Locate the cell with the specified text and output its (x, y) center coordinate. 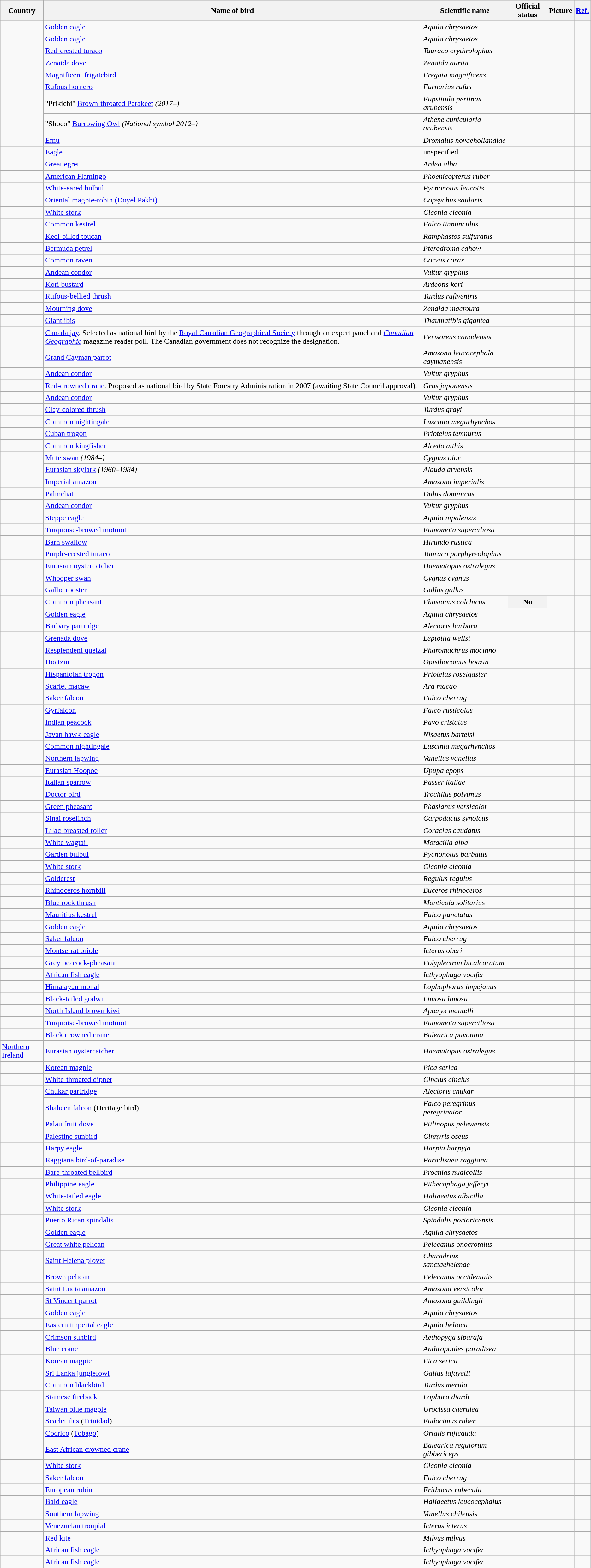
Red-crested turaco (232, 51)
Indian peacock (232, 722)
Phoenicopterus ruber (465, 176)
Eagle (232, 152)
Gallus lafayetii (465, 1373)
Trochilus polytmus (465, 794)
Rufous-bellied thrush (232, 296)
Perisoreus canadensis (465, 337)
Common raven (232, 260)
Whooper swan (232, 578)
Blue crane (232, 1349)
North Island brown kiwi (232, 1011)
Vanellus chilensis (465, 1514)
Raggiana bird-of-paradise (232, 1160)
Limosa limosa (465, 999)
Eastern imperial eagle (232, 1325)
Turdus rufiventris (465, 296)
Turdus merula (465, 1385)
Italian sparrow (232, 782)
Hoatzin (232, 662)
Brown pelican (232, 1277)
Cuban trogon (232, 434)
Javan hawk-eagle (232, 734)
Falco tinnunculus (465, 224)
Ortalis ruficauda (465, 1433)
Aquila nipalensis (465, 518)
Pycnonotus barbatus (465, 854)
Anthropoides paradisea (465, 1349)
Ptilinopus pelewensis (465, 1124)
Icterus oberi (465, 950)
Cinnyris oseus (465, 1136)
Siamese fireback (232, 1397)
Alcedo atthis (465, 446)
Balearica regulorum gibbericeps (465, 1449)
Doctor bird (232, 794)
Priotelus roseigaster (465, 674)
Sri Lanka junglefowl (232, 1373)
Himalayan monal (232, 987)
European robin (232, 1490)
Bermuda petrel (232, 248)
Oriental magpie-robin (Doyel Pakhi) (232, 200)
Northern lapwing (232, 758)
Great white pelican (232, 1244)
Venezuelan troupial (232, 1526)
Zenaida dove (232, 63)
Ardea alba (465, 164)
Bald eagle (232, 1502)
Saint Lucia amazon (232, 1289)
Alectoris chukar (465, 1091)
Palestine sunbird (232, 1136)
Ref. (582, 11)
Scientific name (465, 11)
Aquila heliaca (465, 1325)
Ardeotis kori (465, 284)
East African crowned crane (232, 1449)
Barn swallow (232, 542)
Green pheasant (232, 806)
Kori bustard (232, 284)
White-tailed eagle (232, 1196)
Thaumatibis gigantea (465, 320)
Shaheen falcon (Heritage bird) (232, 1107)
Pycnonotus leucotis (465, 188)
Red kite (232, 1538)
Rhinoceros hornbill (232, 890)
Copsychus saularis (465, 200)
Coracias caudatus (465, 830)
Monticola solitarius (465, 902)
Cinclus cinclus (465, 1079)
Turdus grayi (465, 410)
Falco peregrinus peregrinator (465, 1107)
Cygnus olor (465, 458)
Steppe eagle (232, 518)
Grenada dove (232, 638)
Palmchat (232, 494)
Eurasian Hoopoe (232, 770)
Picture (561, 11)
Tauraco porphyreolophus (465, 554)
American Flamingo (232, 176)
Purple-crested turaco (232, 554)
Falco rusticolus (465, 710)
No (527, 602)
Lophophorus impejanus (465, 987)
"Prikichi" Brown-throated Parakeet (2017–) (232, 103)
Furnarius rufus (465, 87)
Pelecanus onocrotalus (465, 1244)
Official status (527, 11)
Philippine eagle (232, 1184)
White-eared bulbul (232, 188)
Common pheasant (232, 602)
White wagtail (232, 842)
Spindalis portoricensis (465, 1220)
Carpodacus synoicus (465, 818)
Amazona guildingii (465, 1301)
Ara macao (465, 686)
Upupa epops (465, 770)
Corvus corax (465, 260)
Mourning dove (232, 308)
Leptotila wellsi (465, 638)
Keel-billed toucan (232, 236)
Common kestrel (232, 224)
Charadrius sanctaehelenae (465, 1260)
Paradisaea raggiana (465, 1160)
Eudocimus ruber (465, 1421)
Pterodroma cahow (465, 248)
Great egret (232, 164)
Tauraco erythrolophus (465, 51)
Giant ibis (232, 320)
Southern lapwing (232, 1514)
Polyplectron bicalcaratum (465, 962)
Fregata magnificens (465, 75)
Scarlet macaw (232, 686)
Grus japonensis (465, 386)
Motacilla alba (465, 842)
Gallic rooster (232, 590)
Erithacus rubecula (465, 1490)
Garden bulbul (232, 854)
Vanellus vanellus (465, 758)
Imperial amazon (232, 482)
Grey peacock-pheasant (232, 962)
Eurasian skylark (1960–1984) (232, 470)
Gallus gallus (465, 590)
Hispaniolan trogon (232, 674)
Hirundo rustica (465, 542)
Amazona versicolor (465, 1289)
Phasianus colchicus (465, 602)
Gyrfalcon (232, 710)
Icterus icterus (465, 1526)
Falco punctatus (465, 914)
Puerto Rican spindalis (232, 1220)
Nisaetus bartelsi (465, 734)
Rufous hornero (232, 87)
Magnificent frigatebird (232, 75)
Palau fruit dove (232, 1124)
Urocissa caerulea (465, 1409)
Pavo cristatus (465, 722)
Clay-colored thrush (232, 410)
Cocrico (Tobago) (232, 1433)
Bare-throated bellbird (232, 1172)
Common blackbird (232, 1385)
Dulus dominicus (465, 494)
Cygnus cygnus (465, 578)
Aethopyga siparaja (465, 1337)
Athene cunicularia arubensis (465, 124)
Saint Helena plover (232, 1260)
Grand Cayman parrot (232, 357)
Milvus milvus (465, 1538)
Alauda arvensis (465, 470)
Chukar partridge (232, 1091)
Common kingfisher (232, 446)
Sinai rosefinch (232, 818)
Apteryx mantelli (465, 1011)
Amazona leucocephala caymanensis (465, 357)
Haliaeetus leucocephalus (465, 1502)
unspecified (465, 152)
Zenaida macroura (465, 308)
Balearica pavonina (465, 1035)
Phasianus versicolor (465, 806)
Black-tailed godwit (232, 999)
Mauritius kestrel (232, 914)
Buceros rhinoceros (465, 890)
Regulus regulus (465, 878)
Barbary partridge (232, 626)
Opisthocomus hoazin (465, 662)
Scarlet ibis (Trinidad) (232, 1421)
Taiwan blue magpie (232, 1409)
St Vincent parrot (232, 1301)
Priotelus temnurus (465, 434)
Pelecanus occidentalis (465, 1277)
Northern Ireland (22, 1051)
Red-crowned crane. Proposed as national bird by State Forestry Administration in 2007 (awaiting State Council approval). (232, 386)
Procnias nudicollis (465, 1172)
Lophura diardi (465, 1397)
Name of bird (232, 11)
Haliaeetus albicilla (465, 1196)
"Shoco" Burrowing Owl (National symbol 2012–) (232, 124)
Mute swan (1984–) (232, 458)
Crimson sunbird (232, 1337)
Alectoris barbara (465, 626)
Emu (232, 140)
Pharomachrus mocinno (465, 650)
Ramphastos sulfuratus (465, 236)
Zenaida aurita (465, 63)
Dromaius novaehollandiae (465, 140)
Harpia harpyja (465, 1148)
Harpy eagle (232, 1148)
Black crowned crane (232, 1035)
Montserrat oriole (232, 950)
Amazona imperialis (465, 482)
Eupsittula pertinax arubensis (465, 103)
Resplendent quetzal (232, 650)
Lilac-breasted roller (232, 830)
Goldcrest (232, 878)
Blue rock thrush (232, 902)
Passer italiae (465, 782)
White-throated dipper (232, 1079)
Pithecophaga jefferyi (465, 1184)
Country (22, 11)
